From the cell containing the given text, extract its center point as (X, Y) coordinate. 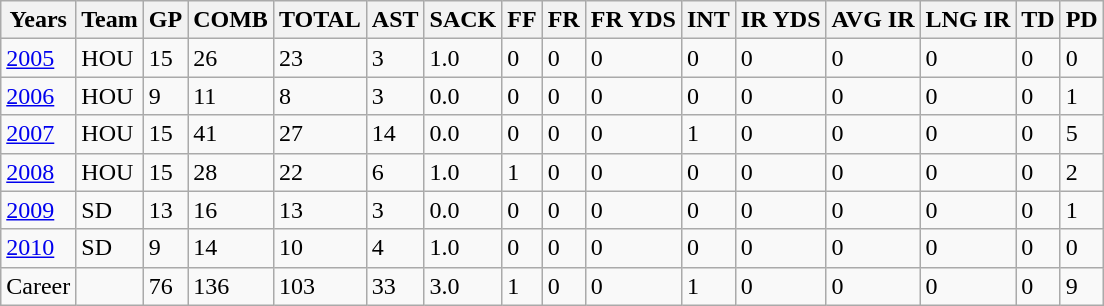
COMB (231, 20)
AST (395, 20)
INT (708, 20)
10 (320, 248)
8 (320, 96)
Career (38, 286)
2005 (38, 58)
4 (395, 248)
PD (1082, 20)
11 (231, 96)
AVG IR (873, 20)
FR YDS (633, 20)
2009 (38, 210)
76 (165, 286)
27 (320, 134)
16 (231, 210)
TD (1038, 20)
136 (231, 286)
41 (231, 134)
22 (320, 172)
103 (320, 286)
GP (165, 20)
FF (522, 20)
33 (395, 286)
TOTAL (320, 20)
28 (231, 172)
2007 (38, 134)
SACK (463, 20)
26 (231, 58)
2010 (38, 248)
2 (1082, 172)
Years (38, 20)
2006 (38, 96)
FR (564, 20)
23 (320, 58)
LNG IR (968, 20)
5 (1082, 134)
6 (395, 172)
3.0 (463, 286)
IR YDS (780, 20)
Team (110, 20)
2008 (38, 172)
